Find where the given text appears and provide that cell's center as (X, Y) coordinate. 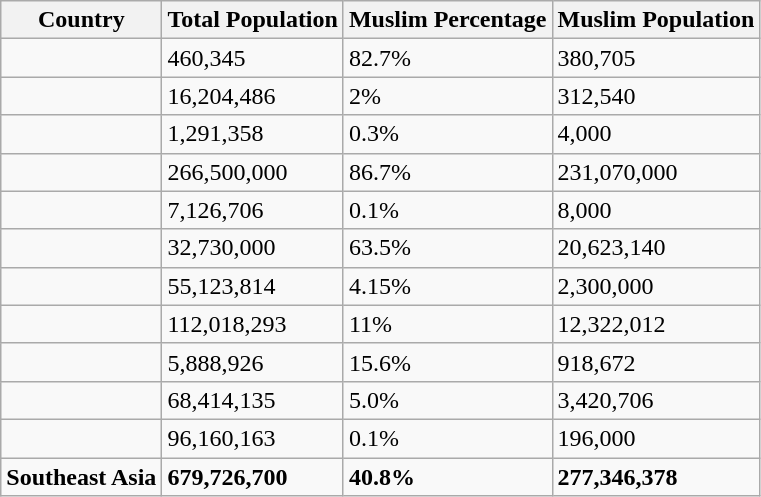
20,623,140 (656, 248)
0.3% (448, 134)
16,204,486 (253, 96)
55,123,814 (253, 286)
460,345 (253, 58)
63.5% (448, 248)
68,414,135 (253, 400)
86.7% (448, 172)
11% (448, 324)
Muslim Percentage (448, 20)
3,420,706 (656, 400)
277,346,378 (656, 477)
4,000 (656, 134)
266,500,000 (253, 172)
2% (448, 96)
312,540 (656, 96)
380,705 (656, 58)
112,018,293 (253, 324)
96,160,163 (253, 438)
8,000 (656, 210)
918,672 (656, 362)
Country (82, 20)
196,000 (656, 438)
32,730,000 (253, 248)
Southeast Asia (82, 477)
231,070,000 (656, 172)
40.8% (448, 477)
Total Population (253, 20)
5,888,926 (253, 362)
2,300,000 (656, 286)
Muslim Population (656, 20)
4.15% (448, 286)
15.6% (448, 362)
82.7% (448, 58)
679,726,700 (253, 477)
5.0% (448, 400)
1,291,358 (253, 134)
12,322,012 (656, 324)
7,126,706 (253, 210)
